Detect which cell encompasses the target text, then output its (X, Y) center coordinate. 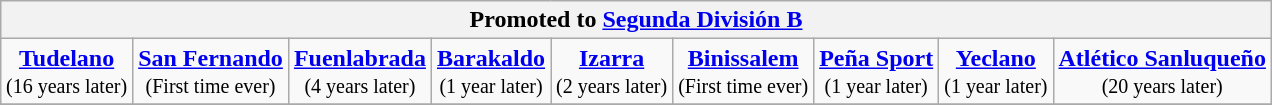
Peña Sport(1 year later) (876, 72)
Fuenlabrada(4 years later) (360, 72)
Barakaldo(1 year later) (490, 72)
San Fernando(First time ever) (211, 72)
Promoted to Segunda División B (636, 20)
Atlético Sanluqueño(20 years later) (1162, 72)
Izarra(2 years later) (612, 72)
Yeclano(1 year later) (996, 72)
Binissalem(First time ever) (744, 72)
Tudelano(16 years later) (67, 72)
